For the text-containing cell, return its midpoint in [x, y] coordinate format. 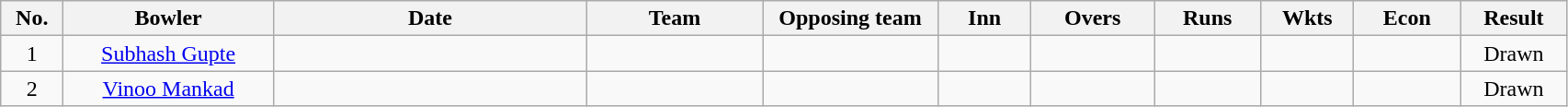
2 [32, 89]
Econ [1407, 18]
Wkts [1307, 18]
1 [32, 53]
Opposing team [851, 18]
Result [1514, 18]
Bowler [169, 18]
Overs [1093, 18]
Runs [1208, 18]
Team [675, 18]
Inn [985, 18]
Vinoo Mankad [169, 89]
Date [430, 18]
No. [32, 18]
Subhash Gupte [169, 53]
